Capture the cell that displays the provided text and extract its (x, y) central coordinate. 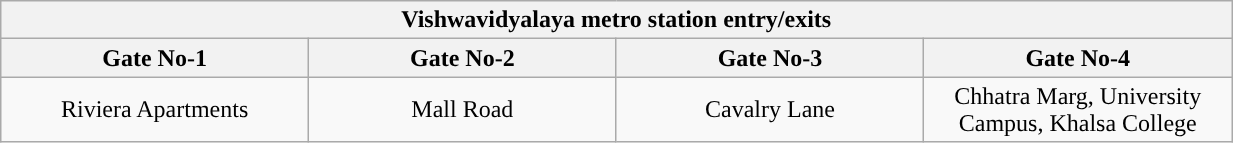
Cavalry Lane (770, 110)
Vishwavidyalaya metro station entry/exits (616, 20)
Gate No-3 (770, 58)
Gate No-1 (155, 58)
Riviera Apartments (155, 110)
Mall Road (462, 110)
Gate No-4 (1078, 58)
Gate No-2 (462, 58)
Chhatra Marg, University Campus, Khalsa College (1078, 110)
